Capture the cell that displays the provided text and extract its [x, y] central coordinate. 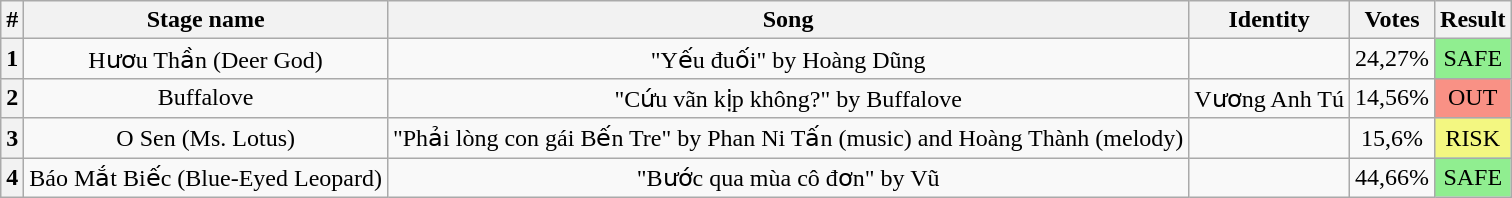
# [12, 20]
Vương Anh Tú [1270, 98]
3 [12, 138]
Result [1473, 20]
Identity [1270, 20]
"Bước qua mùa cô đơn" by Vũ [788, 178]
Stage name [206, 20]
44,66% [1392, 178]
"Phải lòng con gái Bến Tre" by Phan Ni Tấn (music) and Hoàng Thành (melody) [788, 138]
Báo Mắt Biếc (Blue-Eyed Leopard) [206, 178]
15,6% [1392, 138]
1 [12, 59]
24,27% [1392, 59]
"Cứu vãn kịp không?" by Buffalove [788, 98]
O Sen (Ms. Lotus) [206, 138]
2 [12, 98]
4 [12, 178]
OUT [1473, 98]
Song [788, 20]
"Yếu đuối" by Hoàng Dũng [788, 59]
14,56% [1392, 98]
Votes [1392, 20]
RISK [1473, 138]
Buffalove [206, 98]
Hươu Thần (Deer God) [206, 59]
